Search for the cell housing the specified text and yield its (x, y) center coordinate. 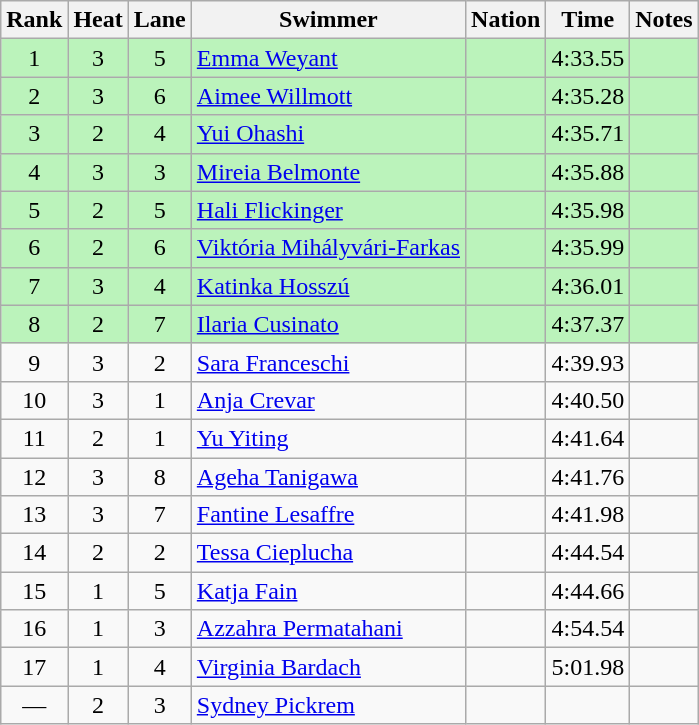
4:44.54 (588, 553)
9 (34, 362)
Swimmer (328, 20)
14 (34, 553)
Tessa Cieplucha (328, 553)
Rank (34, 20)
5:01.98 (588, 667)
Heat (98, 20)
Yui Ohashi (328, 134)
Ilaria Cusinato (328, 324)
15 (34, 591)
— (34, 705)
4:33.55 (588, 58)
16 (34, 629)
Azzahra Permatahani (328, 629)
Sydney Pickrem (328, 705)
4:35.99 (588, 248)
Nation (506, 20)
Virginia Bardach (328, 667)
Hali Flickinger (328, 210)
4:36.01 (588, 286)
4:35.71 (588, 134)
Mireia Belmonte (328, 172)
10 (34, 400)
Katinka Hosszú (328, 286)
4:39.93 (588, 362)
4:35.98 (588, 210)
Lane (160, 20)
17 (34, 667)
Sara Franceschi (328, 362)
11 (34, 438)
4:54.54 (588, 629)
4:35.88 (588, 172)
Notes (664, 20)
4:40.50 (588, 400)
Emma Weyant (328, 58)
Yu Yiting (328, 438)
Fantine Lesaffre (328, 515)
4:37.37 (588, 324)
4:41.76 (588, 477)
Time (588, 20)
Aimee Willmott (328, 96)
4:35.28 (588, 96)
Anja Crevar (328, 400)
Ageha Tanigawa (328, 477)
Katja Fain (328, 591)
4:44.66 (588, 591)
Viktória Mihályvári-Farkas (328, 248)
12 (34, 477)
13 (34, 515)
4:41.98 (588, 515)
4:41.64 (588, 438)
